Search for the cell housing the specified text and yield its (X, Y) center coordinate. 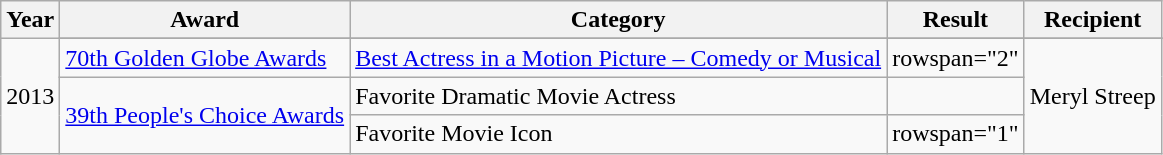
Year (30, 20)
Category (618, 20)
rowspan="1" (956, 134)
70th Golden Globe Awards (205, 58)
Meryl Streep (1092, 96)
Recipient (1092, 20)
Best Actress in a Motion Picture – Comedy or Musical (618, 58)
Favorite Dramatic Movie Actress (618, 96)
Result (956, 20)
39th People's Choice Awards (205, 115)
Award (205, 20)
Favorite Movie Icon (618, 134)
rowspan="2" (956, 58)
2013 (30, 96)
